Find where the given text appears and provide that cell's center as [X, Y] coordinate. 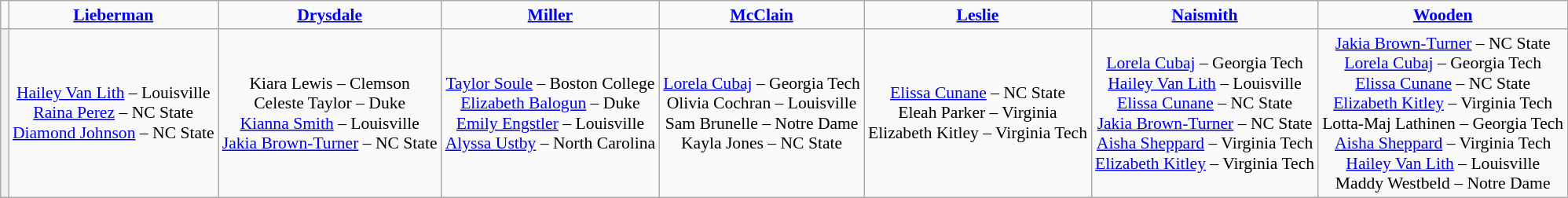
Lieberman [113, 15]
Miller [551, 15]
Leslie [977, 15]
Taylor Soule – Boston CollegeElizabeth Balogun – DukeEmily Engstler – LouisvilleAlyssa Ustby – North Carolina [551, 113]
Wooden [1442, 15]
Drysdale [330, 15]
Naismith [1205, 15]
Lorela Cubaj – Georgia TechOlivia Cochran – LouisvilleSam Brunelle – Notre DameKayla Jones – NC State [762, 113]
McClain [762, 15]
Hailey Van Lith – LouisvilleRaina Perez – NC StateDiamond Johnson – NC State [113, 113]
Kiara Lewis – ClemsonCeleste Taylor – DukeKianna Smith – LouisvilleJakia Brown-Turner – NC State [330, 113]
Elissa Cunane – NC StateEleah Parker – VirginiaElizabeth Kitley – Virginia Tech [977, 113]
